Provide the (x, y) coordinate of the cell's center where the given text is located.  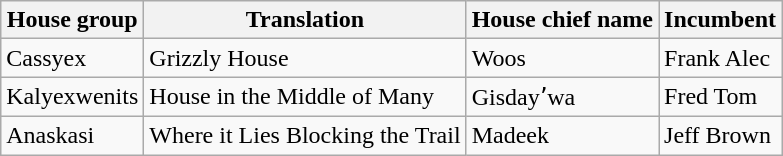
Fred Tom (720, 97)
Madeek (562, 135)
Anaskasi (72, 135)
House chief name (562, 20)
Grizzly House (305, 58)
Frank Alec (720, 58)
Incumbent (720, 20)
Where it Lies Blocking the Trail (305, 135)
Woos (562, 58)
House group (72, 20)
Kalyexwenits (72, 97)
Cassyex (72, 58)
House in the Middle of Many (305, 97)
Jeff Brown (720, 135)
Translation (305, 20)
Gisdayʼwa (562, 97)
